For the text-containing cell, return its midpoint in (X, Y) coordinate format. 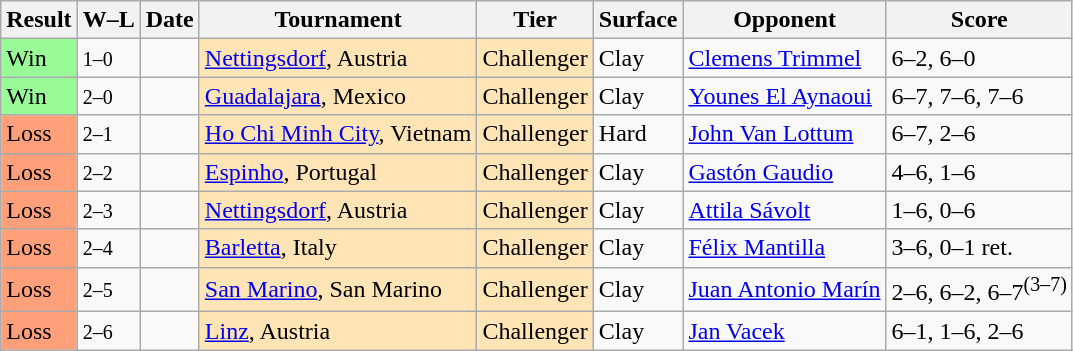
2–3 (108, 210)
Juan Antonio Marín (784, 290)
2–5 (108, 290)
Barletta, Italy (338, 248)
Surface (638, 20)
4–6, 1–6 (979, 172)
6–7, 2–6 (979, 134)
Guadalajara, Mexico (338, 96)
Tier (535, 20)
Attila Sávolt (784, 210)
6–1, 1–6, 2–6 (979, 331)
John Van Lottum (784, 134)
2–2 (108, 172)
Linz, Austria (338, 331)
Tournament (338, 20)
Result (39, 20)
Gastón Gaudio (784, 172)
2–0 (108, 96)
Hard (638, 134)
6–7, 7–6, 7–6 (979, 96)
Date (170, 20)
6–2, 6–0 (979, 58)
2–4 (108, 248)
2–6 (108, 331)
Ho Chi Minh City, Vietnam (338, 134)
Félix Mantilla (784, 248)
Clemens Trimmel (784, 58)
San Marino, San Marino (338, 290)
Opponent (784, 20)
W–L (108, 20)
1–0 (108, 58)
3–6, 0–1 ret. (979, 248)
Jan Vacek (784, 331)
Younes El Aynaoui (784, 96)
Espinho, Portugal (338, 172)
2–1 (108, 134)
1–6, 0–6 (979, 210)
Score (979, 20)
2–6, 6–2, 6–7(3–7) (979, 290)
